Return the (X, Y) coordinate for the center point of the cell that contains the specified text.  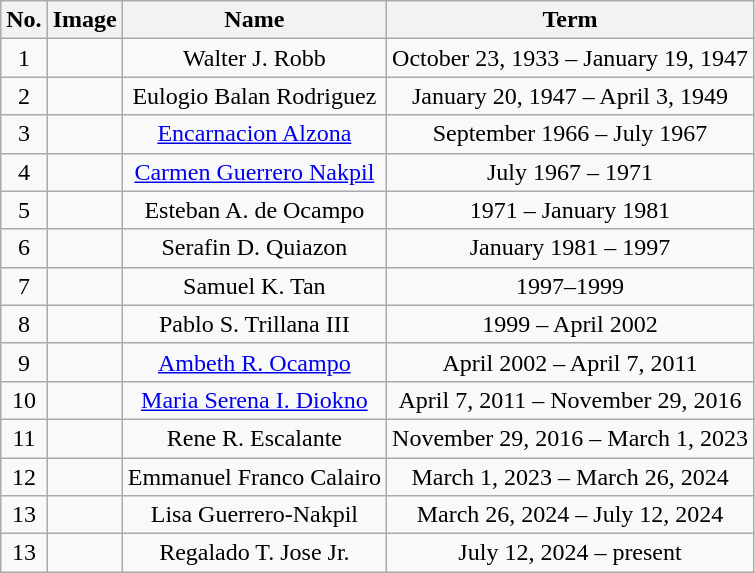
July 1967 – 1971 (570, 172)
April 7, 2011 – November 29, 2016 (570, 400)
1997–1999 (570, 286)
Emmanuel Franco Calairo (254, 477)
October 23, 1933 – January 19, 1947 (570, 58)
11 (24, 438)
12 (24, 477)
1999 – April 2002 (570, 324)
8 (24, 324)
Name (254, 20)
January 20, 1947 – April 3, 1949 (570, 96)
Eulogio Balan Rodriguez (254, 96)
January 1981 – 1997 (570, 248)
Encarnacion Alzona (254, 134)
March 26, 2024 – July 12, 2024 (570, 515)
1 (24, 58)
3 (24, 134)
Carmen Guerrero Nakpil (254, 172)
1971 – January 1981 (570, 210)
No. (24, 20)
5 (24, 210)
March 1, 2023 – March 26, 2024 (570, 477)
Image (84, 20)
Walter J. Robb (254, 58)
2 (24, 96)
7 (24, 286)
Samuel K. Tan (254, 286)
Pablo S. Trillana III (254, 324)
4 (24, 172)
Maria Serena I. Diokno (254, 400)
6 (24, 248)
Term (570, 20)
Regalado T. Jose Jr. (254, 553)
10 (24, 400)
July 12, 2024 – present (570, 553)
Esteban A. de Ocampo (254, 210)
November 29, 2016 – March 1, 2023 (570, 438)
Rene R. Escalante (254, 438)
Serafin D. Quiazon (254, 248)
April 2002 – April 7, 2011 (570, 362)
Lisa Guerrero-Nakpil (254, 515)
September 1966 – July 1967 (570, 134)
Ambeth R. Ocampo (254, 362)
9 (24, 362)
